Return the (x, y) coordinate for the center point of the cell that contains the specified text.  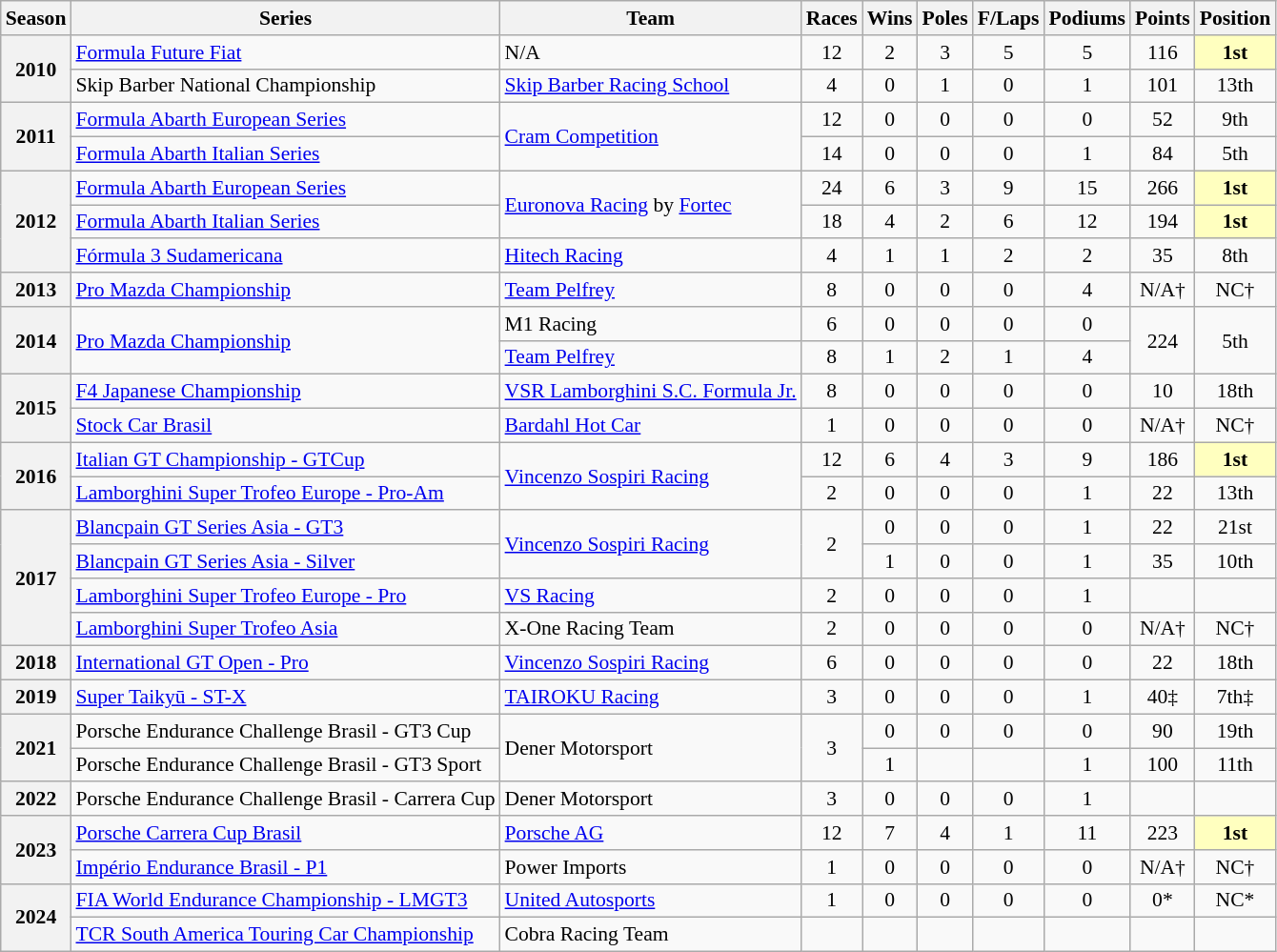
9th (1235, 120)
2010 (36, 69)
266 (1163, 188)
19th (1235, 731)
N/A (651, 52)
Fórmula 3 Sudamericana (285, 256)
2023 (36, 850)
0* (1163, 901)
24 (832, 188)
2012 (36, 221)
186 (1163, 459)
Porsche Endurance Challenge Brasil - GT3 Sport (285, 765)
Formula Future Fiat (285, 52)
223 (1163, 833)
100 (1163, 765)
Euronova Racing by Fortec (651, 204)
Cobra Racing Team (651, 935)
VSR Lamborghini S.C. Formula Jr. (651, 392)
Skip Barber Racing School (651, 86)
F/Laps (1008, 18)
7th‡ (1235, 698)
2022 (36, 800)
Season (36, 18)
United Autosports (651, 901)
Cram Competition (651, 137)
52 (1163, 120)
194 (1163, 222)
Stock Car Brasil (285, 426)
2016 (36, 476)
Skip Barber National Championship (285, 86)
2024 (36, 917)
2014 (36, 341)
TCR South America Touring Car Championship (285, 935)
Lamborghini Super Trofeo Asia (285, 629)
7 (890, 833)
8th (1235, 256)
F4 Japanese Championship (285, 392)
224 (1163, 341)
Lamborghini Super Trofeo Europe - Pro (285, 596)
VS Racing (651, 596)
Super Taikyū - ST-X (285, 698)
Império Endurance Brasil - P1 (285, 867)
Italian GT Championship - GTCup (285, 459)
10th (1235, 561)
Porsche AG (651, 833)
Team (651, 18)
Points (1163, 18)
Hitech Racing (651, 256)
2017 (36, 578)
2018 (36, 663)
Blancpain GT Series Asia - GT3 (285, 528)
Porsche Carrera Cup Brasil (285, 833)
2015 (36, 408)
14 (832, 154)
2019 (36, 698)
40‡ (1163, 698)
116 (1163, 52)
11 (1088, 833)
2021 (36, 747)
11th (1235, 765)
Bardahl Hot Car (651, 426)
Races (832, 18)
Porsche Endurance Challenge Brasil - GT3 Cup (285, 731)
2011 (36, 137)
18 (832, 222)
101 (1163, 86)
Power Imports (651, 867)
Porsche Endurance Challenge Brasil - Carrera Cup (285, 800)
84 (1163, 154)
10 (1163, 392)
Series (285, 18)
International GT Open - Pro (285, 663)
FIA World Endurance Championship - LMGT3 (285, 901)
90 (1163, 731)
15 (1088, 188)
2013 (36, 290)
Poles (945, 18)
Lamborghini Super Trofeo Europe - Pro-Am (285, 494)
21st (1235, 528)
Blancpain GT Series Asia - Silver (285, 561)
X-One Racing Team (651, 629)
Wins (890, 18)
Podiums (1088, 18)
M1 Racing (651, 324)
Position (1235, 18)
NC* (1235, 901)
TAIROKU Racing (651, 698)
